Determine the [x, y] coordinate at the center of the cell enclosing the given text.  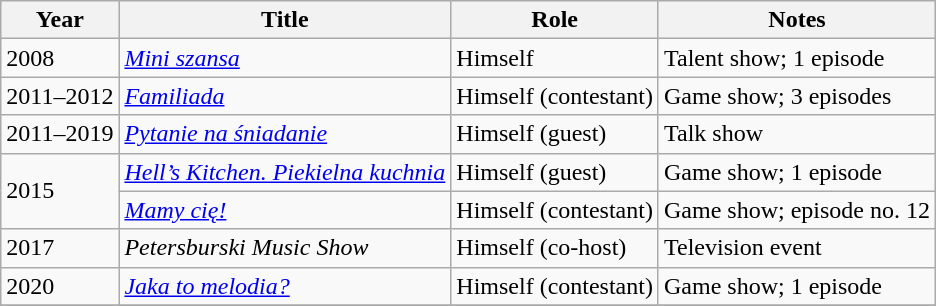
Game show; 3 episodes [796, 96]
2011–2019 [60, 134]
Himself [555, 58]
2015 [60, 191]
Petersburski Music Show [285, 248]
Familiada [285, 96]
Game show; episode no. 12 [796, 210]
Talent show; 1 episode [796, 58]
2008 [60, 58]
Television event [796, 248]
Jaka to melodia? [285, 286]
Mamy cię! [285, 210]
Himself (co-host) [555, 248]
Hell’s Kitchen. Piekielna kuchnia [285, 172]
Talk show [796, 134]
Notes [796, 20]
Year [60, 20]
Pytanie na śniadanie [285, 134]
2017 [60, 248]
Mini szansa [285, 58]
2020 [60, 286]
Role [555, 20]
Title [285, 20]
2011–2012 [60, 96]
